Provide the [X, Y] coordinate of the cell's center where the given text is located.  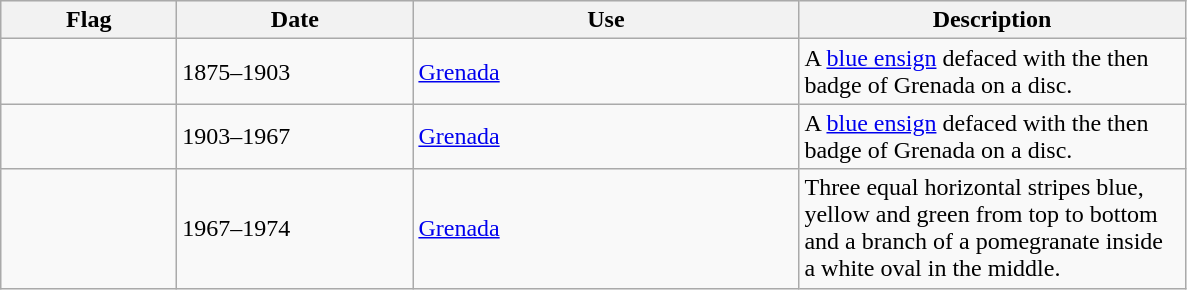
Description [992, 20]
1875–1903 [295, 72]
Use [606, 20]
1967–1974 [295, 228]
Date [295, 20]
Three equal horizontal stripes blue, yellow and green from top to bottom and a branch of a pomegranate inside a white oval in the middle. [992, 228]
1903–1967 [295, 136]
Flag [89, 20]
